Pinpoint the cell where the given text exists, returning its [x, y] midpoint coordinate. 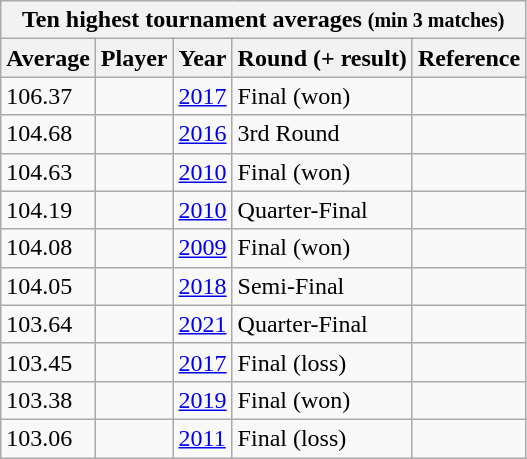
104.05 [48, 286]
2019 [202, 400]
3rd Round [322, 134]
104.08 [48, 248]
Average [48, 58]
103.45 [48, 362]
Semi-Final [322, 286]
103.64 [48, 324]
Reference [468, 58]
2009 [202, 248]
Round (+ result) [322, 58]
104.63 [48, 172]
2018 [202, 286]
103.06 [48, 438]
104.19 [48, 210]
104.68 [48, 134]
Year [202, 58]
Player [134, 58]
2016 [202, 134]
2011 [202, 438]
Ten highest tournament averages (min 3 matches) [264, 20]
106.37 [48, 96]
103.38 [48, 400]
2021 [202, 324]
